Output the (x, y) coordinate of the center of the cell containing the given text.  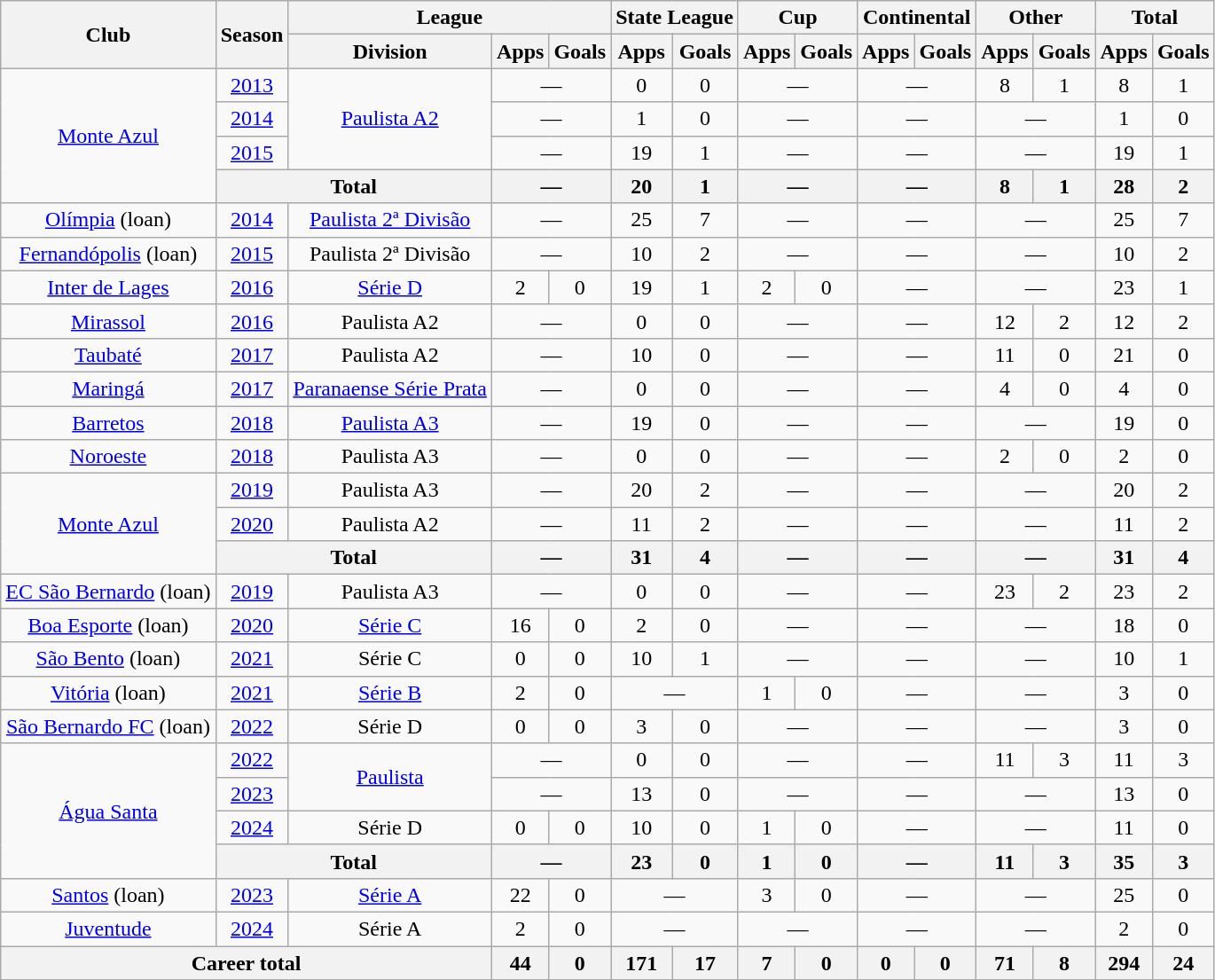
Other (1036, 18)
Série B (390, 693)
Inter de Lages (108, 287)
Boa Esporte (loan) (108, 625)
Cup (797, 18)
Água Santa (108, 811)
171 (642, 962)
21 (1124, 355)
24 (1183, 962)
18 (1124, 625)
Paulista (390, 777)
Santos (loan) (108, 895)
Season (252, 35)
EC São Bernardo (loan) (108, 592)
League (450, 18)
Barretos (108, 423)
Mirassol (108, 321)
Taubaté (108, 355)
São Bernardo FC (loan) (108, 726)
Division (390, 51)
28 (1124, 186)
17 (706, 962)
294 (1124, 962)
Olímpia (loan) (108, 220)
16 (520, 625)
Club (108, 35)
São Bento (loan) (108, 659)
44 (520, 962)
State League (675, 18)
22 (520, 895)
71 (1005, 962)
Continental (917, 18)
Juventude (108, 929)
Maringá (108, 388)
35 (1124, 861)
Vitória (loan) (108, 693)
Noroeste (108, 457)
Paranaense Série Prata (390, 388)
Fernandópolis (loan) (108, 254)
Career total (247, 962)
2013 (252, 85)
